Scan for the cell matching the given text and deliver its [X, Y] coordinate at center. 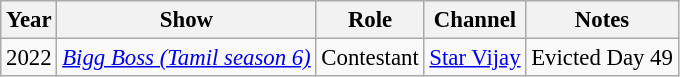
Notes [602, 20]
Star Vijay [475, 58]
Channel [475, 20]
Bigg Boss (Tamil season 6) [186, 58]
Year [29, 20]
Show [186, 20]
2022 [29, 58]
Evicted Day 49 [602, 58]
Role [370, 20]
Contestant [370, 58]
